Determine the [X, Y] coordinate at the center of the cell enclosing the given text.  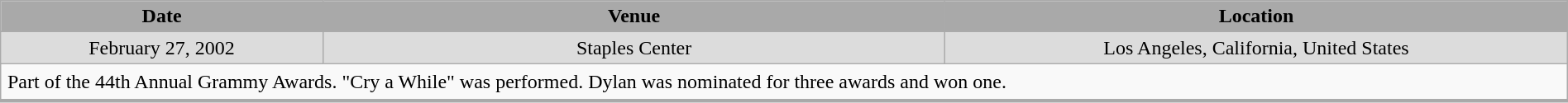
Staples Center [633, 48]
Venue [633, 16]
Date [162, 16]
Los Angeles, California, United States [1256, 48]
February 27, 2002 [162, 48]
Location [1256, 16]
Part of the 44th Annual Grammy Awards. "Cry a While" was performed. Dylan was nominated for three awards and won one. [784, 82]
